Locate the cell with the specified text and output its [x, y] center coordinate. 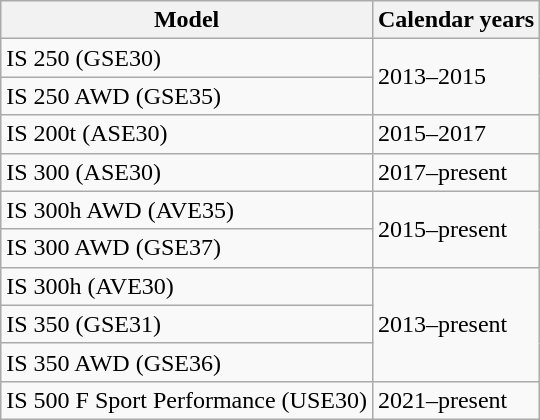
2013–present [456, 324]
IS 250 AWD (GSE35) [187, 96]
IS 300h AWD (AVE35) [187, 210]
IS 300 AWD (GSE37) [187, 248]
IS 500 F Sport Performance (USE30) [187, 400]
2021–present [456, 400]
IS 200t (ASE30) [187, 134]
IS 350 AWD (GSE36) [187, 362]
2017–present [456, 172]
Calendar years [456, 20]
IS 300h (AVE30) [187, 286]
2013–2015 [456, 77]
IS 250 (GSE30) [187, 58]
2015–present [456, 229]
Model [187, 20]
2015–2017 [456, 134]
IS 300 (ASE30) [187, 172]
IS 350 (GSE31) [187, 324]
